Scan for the cell matching the given text and deliver its [x, y] coordinate at center. 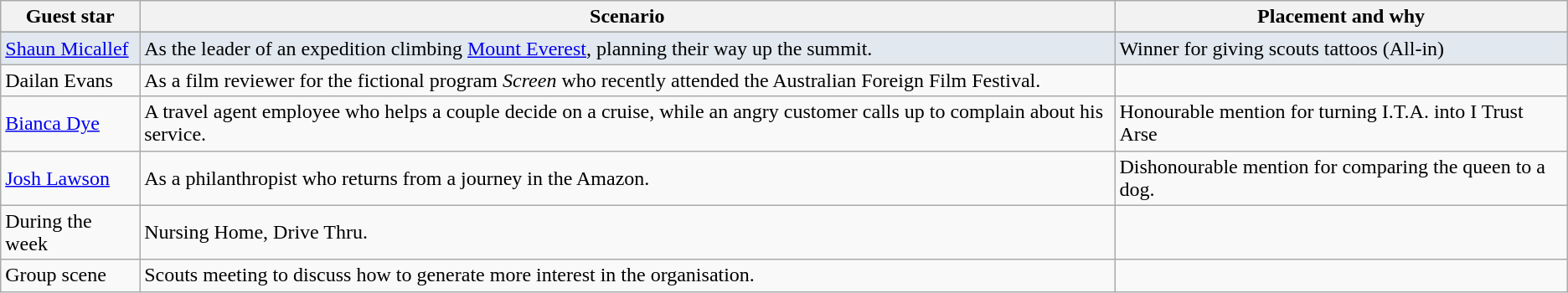
Scouts meeting to discuss how to generate more interest in the organisation. [627, 275]
During the week [70, 233]
Dailan Evans [70, 80]
Honourable mention for turning I.T.A. into I Trust Arse [1341, 124]
Dishonourable mention for comparing the queen to a dog. [1341, 177]
As a philanthropist who returns from a journey in the Amazon. [627, 177]
Group scene [70, 275]
Nursing Home, Drive Thru. [627, 233]
As the leader of an expedition climbing Mount Everest, planning their way up the summit. [627, 49]
A travel agent employee who helps a couple decide on a cruise, while an angry customer calls up to complain about his service. [627, 124]
Guest star [70, 17]
Josh Lawson [70, 177]
Winner for giving scouts tattoos (All-in) [1341, 49]
Scenario [627, 17]
Shaun Micallef [70, 49]
As a film reviewer for the fictional program Screen who recently attended the Australian Foreign Film Festival. [627, 80]
Bianca Dye [70, 124]
Placement and why [1341, 17]
